Locate the cell with the specified text and output its (X, Y) center coordinate. 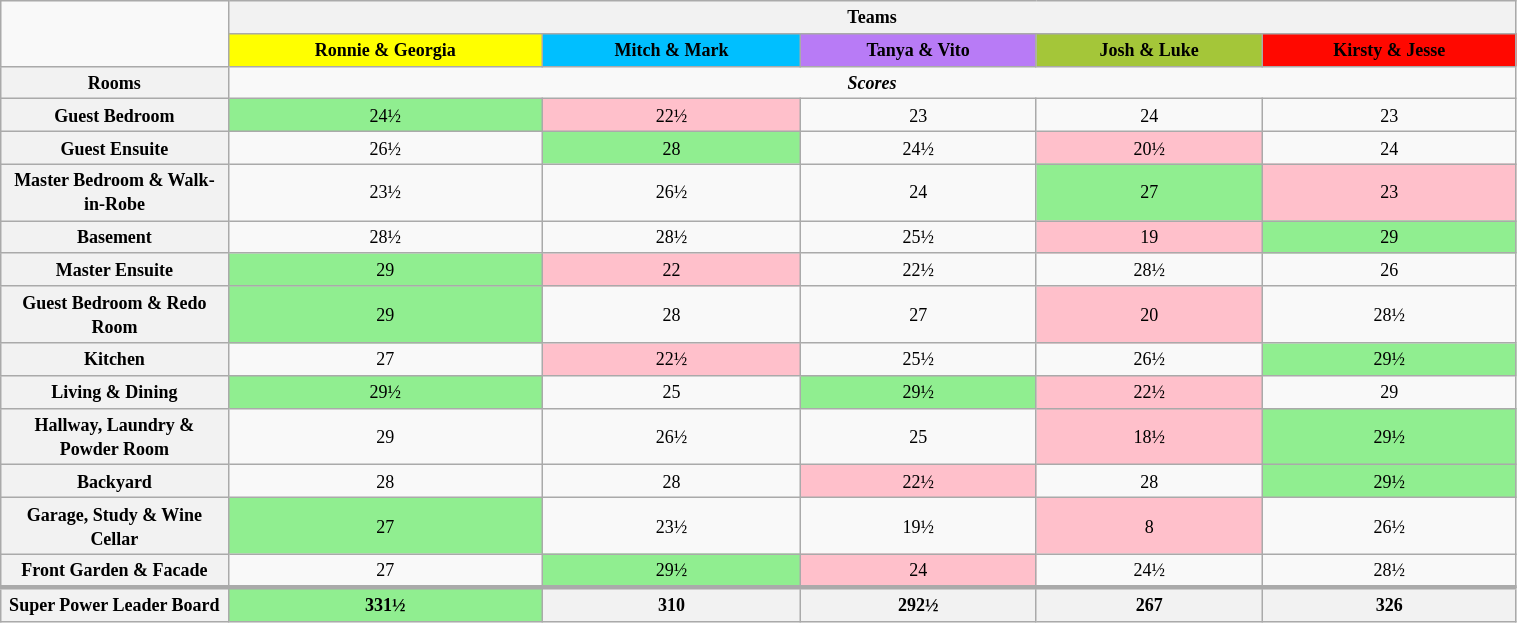
20½ (1149, 148)
Garage, Study & Wine Cellar (114, 526)
Teams (872, 18)
Guest Ensuite (114, 148)
26 (1389, 270)
Basement (114, 238)
Super Power Leader Board (114, 604)
Master Bedroom & Walk-in-Robe (114, 192)
22 (672, 270)
331½ (386, 604)
8 (1149, 526)
Living & Dining (114, 392)
Front Garden & Facade (114, 570)
Josh & Luke (1149, 50)
326 (1389, 604)
20 (1149, 314)
Kirsty & Jesse (1389, 50)
Backyard (114, 482)
19½ (918, 526)
Mitch & Mark (672, 50)
18½ (1149, 436)
Ronnie & Georgia (386, 50)
310 (672, 604)
292½ (918, 604)
267 (1149, 604)
19 (1149, 238)
Master Ensuite (114, 270)
Hallway, Laundry & Powder Room (114, 436)
Kitchen (114, 360)
Guest Bedroom & Redo Room (114, 314)
Guest Bedroom (114, 116)
Tanya & Vito (918, 50)
Scores (872, 82)
Rooms (114, 82)
